Determine the [x, y] coordinate at the center of the cell enclosing the given text.  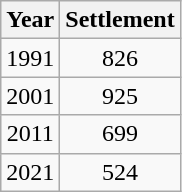
Settlement [120, 20]
2021 [30, 172]
524 [120, 172]
1991 [30, 58]
Year [30, 20]
925 [120, 96]
826 [120, 58]
2011 [30, 134]
2001 [30, 96]
699 [120, 134]
